Determine the (x, y) coordinate at the center of the cell enclosing the given text.  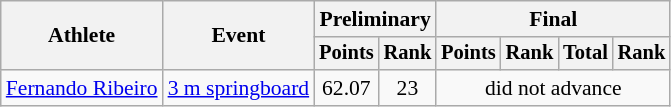
3 m springboard (239, 88)
23 (408, 88)
Event (239, 36)
Total (586, 54)
62.07 (346, 88)
Athlete (82, 36)
Fernando Ribeiro (82, 88)
Preliminary (375, 19)
Final (553, 19)
did not advance (553, 88)
